Extract the (X, Y) coordinate from the center of the cell holding the provided text.  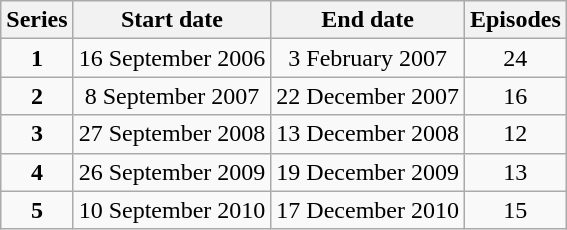
16 September 2006 (172, 58)
10 September 2010 (172, 210)
8 September 2007 (172, 96)
4 (37, 172)
22 December 2007 (368, 96)
13 December 2008 (368, 134)
3 (37, 134)
Start date (172, 20)
15 (515, 210)
2 (37, 96)
12 (515, 134)
24 (515, 58)
27 September 2008 (172, 134)
Episodes (515, 20)
End date (368, 20)
1 (37, 58)
13 (515, 172)
5 (37, 210)
Series (37, 20)
17 December 2010 (368, 210)
19 December 2009 (368, 172)
3 February 2007 (368, 58)
26 September 2009 (172, 172)
16 (515, 96)
